Provide the [x, y] coordinate of the cell's center where the given text is located.  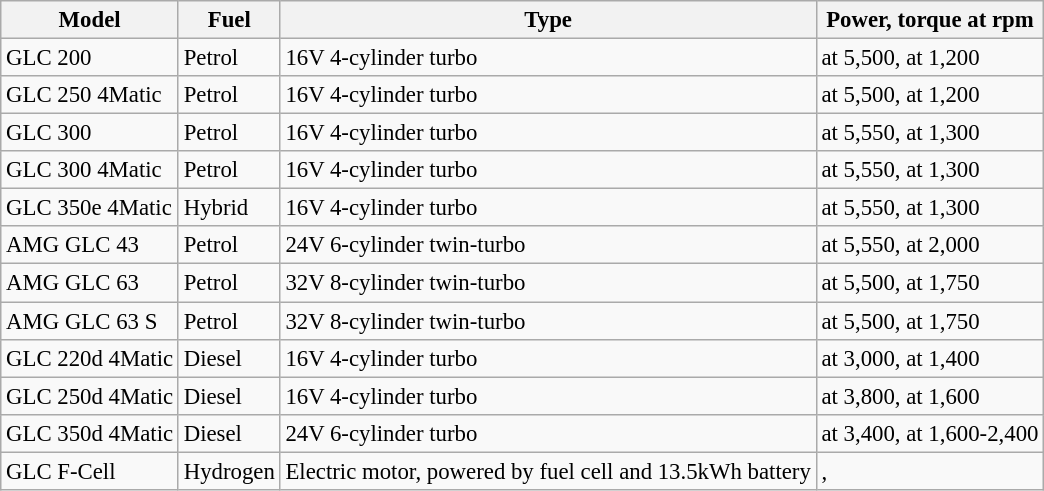
Fuel [229, 20]
Hydrogen [229, 471]
, [930, 471]
at 3,800, at 1,600 [930, 396]
GLC F-Cell [90, 471]
GLC 300 4Matic [90, 170]
AMG GLC 63 [90, 283]
GLC 350d 4Matic [90, 433]
at 3,400, at 1,600-2,400 [930, 433]
Type [548, 20]
at 5,550, at 2,000 [930, 245]
GLC 350e 4Matic [90, 208]
GLC 250d 4Matic [90, 396]
Power, torque at rpm [930, 20]
GLC 220d 4Matic [90, 358]
Electric motor, powered by fuel cell and 13.5kWh battery [548, 471]
Model [90, 20]
24V 6-cylinder turbo [548, 433]
Hybrid [229, 208]
at 3,000, at 1,400 [930, 358]
AMG GLC 43 [90, 245]
AMG GLC 63 S [90, 321]
GLC 300 [90, 133]
GLC 250 4Matic [90, 95]
24V 6-cylinder twin-turbo [548, 245]
GLC 200 [90, 58]
